From the cell containing the given text, extract its center point as [x, y] coordinate. 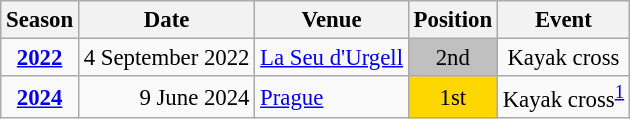
2022 [40, 58]
Venue [332, 20]
1st [452, 97]
Position [452, 20]
Prague [332, 97]
Kayak cross1 [563, 97]
Date [166, 20]
Season [40, 20]
Event [563, 20]
La Seu d'Urgell [332, 58]
9 June 2024 [166, 97]
4 September 2022 [166, 58]
2nd [452, 58]
2024 [40, 97]
Kayak cross [563, 58]
